Capture the cell that displays the provided text and extract its [X, Y] central coordinate. 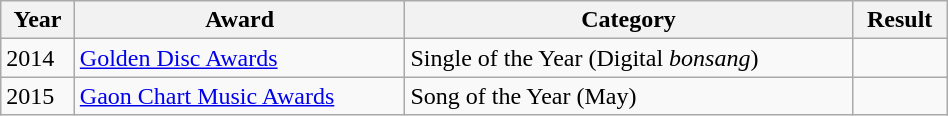
2014 [38, 58]
2015 [38, 96]
Result [900, 20]
Gaon Chart Music Awards [240, 96]
Year [38, 20]
Single of the Year (Digital bonsang) [628, 58]
Song of the Year (May) [628, 96]
Category [628, 20]
Golden Disc Awards [240, 58]
Award [240, 20]
